Capture the cell that displays the provided text and extract its [x, y] central coordinate. 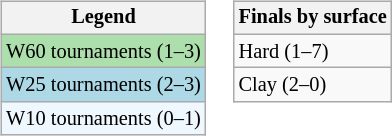
Finals by surface [313, 18]
W60 tournaments (1–3) [103, 51]
Clay (2–0) [313, 85]
W10 tournaments (0–1) [103, 119]
W25 tournaments (2–3) [103, 85]
Legend [103, 18]
Hard (1–7) [313, 51]
